For the text-containing cell, return its midpoint in [X, Y] coordinate format. 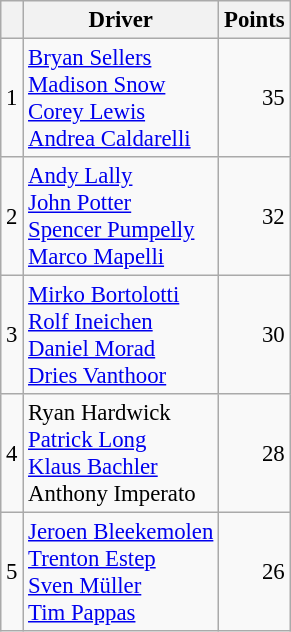
Ryan Hardwick Patrick Long Klaus Bachler Anthony Imperato [121, 454]
Andy Lally John Potter Spencer Pumpelly Marco Mapelli [121, 216]
Mirko Bortolotti Rolf Ineichen Daniel Morad Dries Vanthoor [121, 336]
Driver [121, 20]
Bryan Sellers Madison Snow Corey Lewis Andrea Caldarelli [121, 98]
28 [254, 454]
35 [254, 98]
3 [12, 336]
1 [12, 98]
30 [254, 336]
2 [12, 216]
Points [254, 20]
26 [254, 572]
4 [12, 454]
Jeroen Bleekemolen Trenton Estep Sven Müller Tim Pappas [121, 572]
32 [254, 216]
5 [12, 572]
